Capture the cell that displays the provided text and extract its (X, Y) central coordinate. 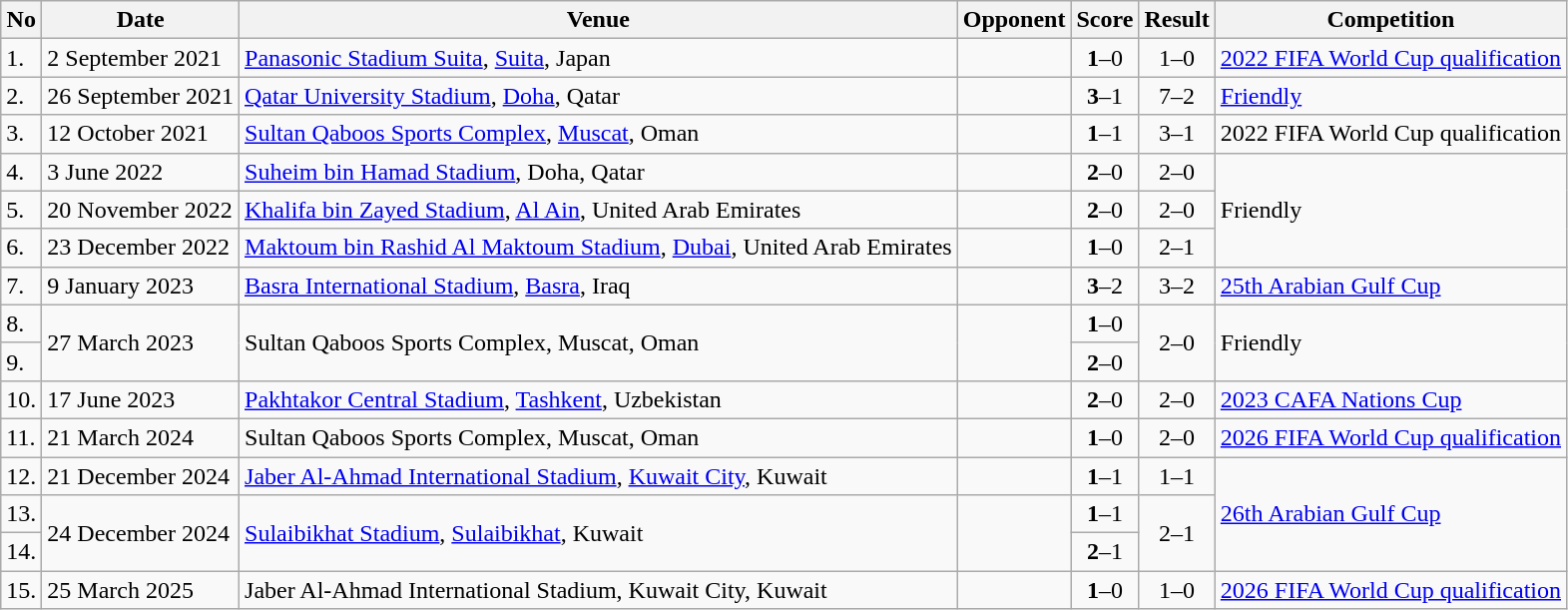
8. (22, 323)
2 September 2021 (141, 58)
Basra International Stadium, Basra, Iraq (599, 286)
Pakhtakor Central Stadium, Tashkent, Uzbekistan (599, 399)
Date (141, 20)
25th Arabian Gulf Cup (1390, 286)
Result (1177, 20)
27 March 2023 (141, 342)
Khalifa bin Zayed Stadium, Al Ain, United Arab Emirates (599, 210)
7–2 (1177, 96)
4. (22, 172)
No (22, 20)
Opponent (1014, 20)
6. (22, 248)
23 December 2022 (141, 248)
25 March 2025 (141, 590)
Competition (1390, 20)
5. (22, 210)
10. (22, 399)
12. (22, 476)
21 March 2024 (141, 437)
9. (22, 361)
9 January 2023 (141, 286)
14. (22, 552)
1. (22, 58)
12 October 2021 (141, 134)
26th Arabian Gulf Cup (1390, 514)
2023 CAFA Nations Cup (1390, 399)
21 December 2024 (141, 476)
7. (22, 286)
15. (22, 590)
11. (22, 437)
Venue (599, 20)
20 November 2022 (141, 210)
Qatar University Stadium, Doha, Qatar (599, 96)
Panasonic Stadium Suita, Suita, Japan (599, 58)
2. (22, 96)
24 December 2024 (141, 533)
13. (22, 514)
Sulaibikhat Stadium, Sulaibikhat, Kuwait (599, 533)
26 September 2021 (141, 96)
Maktoum bin Rashid Al Maktoum Stadium, Dubai, United Arab Emirates (599, 248)
3. (22, 134)
17 June 2023 (141, 399)
3 June 2022 (141, 172)
Suheim bin Hamad Stadium, Doha, Qatar (599, 172)
Score (1105, 20)
